Scan for the cell matching the given text and deliver its (X, Y) coordinate at center. 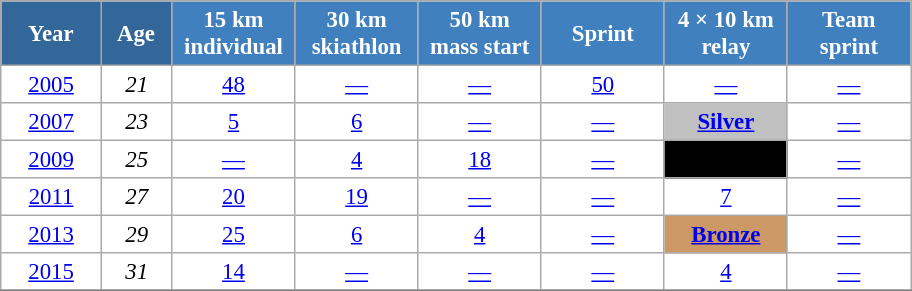
2013 (52, 235)
23 (136, 122)
Sprint (602, 34)
15 km individual (234, 34)
19 (356, 197)
27 (136, 197)
21 (136, 85)
2009 (52, 160)
20 (234, 197)
Team sprint (848, 34)
7 (726, 197)
50 (602, 85)
50 km mass start (480, 34)
2011 (52, 197)
2007 (52, 122)
Year (52, 34)
48 (234, 85)
30 km skiathlon (356, 34)
Age (136, 34)
2005 (52, 85)
4 × 10 km relay (726, 34)
5 (234, 122)
18 (480, 160)
29 (136, 235)
Silver (726, 122)
Bronze (726, 235)
